For the text-containing cell, return its midpoint in (X, Y) coordinate format. 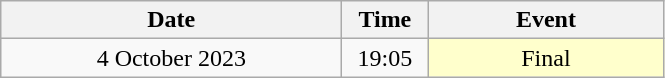
4 October 2023 (172, 58)
Time (385, 20)
Event (546, 20)
Date (172, 20)
Final (546, 58)
19:05 (385, 58)
